Scan for the cell matching the given text and deliver its (X, Y) coordinate at center. 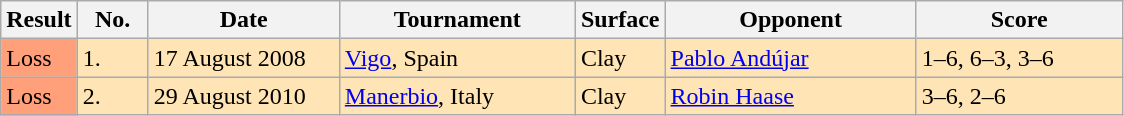
Score (1019, 20)
Tournament (457, 20)
Date (244, 20)
No. (112, 20)
Opponent (790, 20)
Pablo Andújar (790, 58)
Manerbio, Italy (457, 96)
17 August 2008 (244, 58)
Robin Haase (790, 96)
2. (112, 96)
Vigo, Spain (457, 58)
1. (112, 58)
Surface (620, 20)
1–6, 6–3, 3–6 (1019, 58)
29 August 2010 (244, 96)
3–6, 2–6 (1019, 96)
Result (39, 20)
